For the text-containing cell, return its midpoint in (x, y) coordinate format. 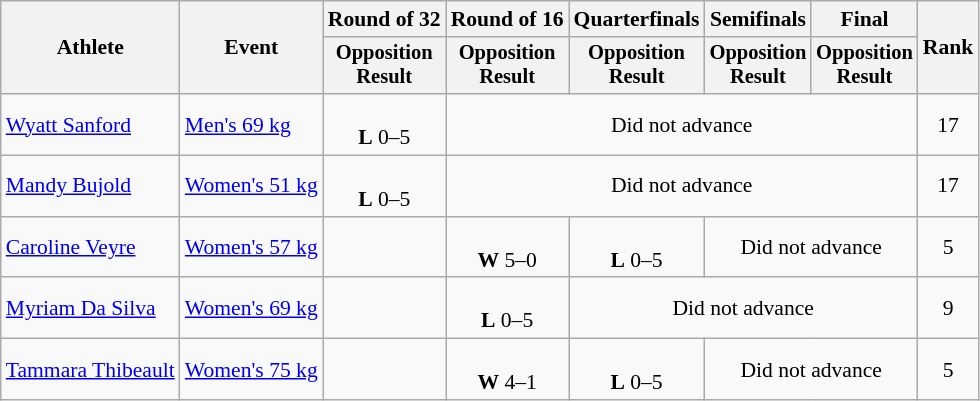
Wyatt Sanford (90, 124)
Athlete (90, 48)
Women's 69 kg (252, 308)
Round of 16 (508, 19)
9 (948, 308)
Mandy Bujold (90, 186)
Caroline Veyre (90, 248)
Semifinals (758, 19)
Myriam Da Silva (90, 308)
W 4–1 (508, 370)
W 5–0 (508, 248)
Quarterfinals (637, 19)
Final (864, 19)
Rank (948, 48)
Women's 57 kg (252, 248)
Tammara Thibeault (90, 370)
Women's 75 kg (252, 370)
Event (252, 48)
Round of 32 (384, 19)
Men's 69 kg (252, 124)
Women's 51 kg (252, 186)
